Output the (X, Y) coordinate of the center of the cell containing the given text.  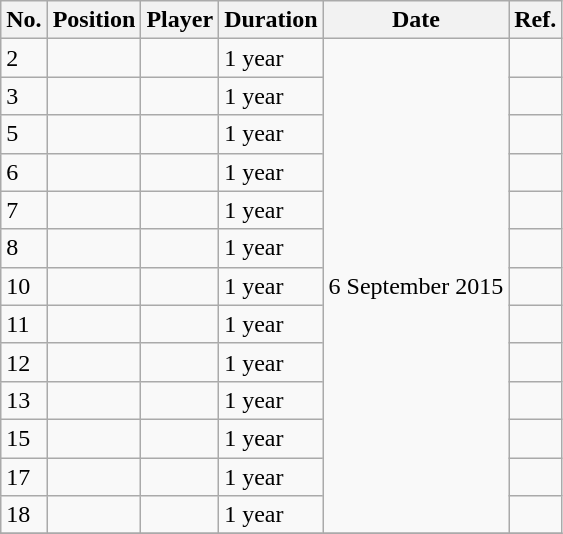
No. (24, 20)
Ref. (536, 20)
10 (24, 286)
15 (24, 438)
18 (24, 515)
Position (94, 20)
17 (24, 477)
6 (24, 172)
2 (24, 58)
7 (24, 210)
12 (24, 362)
11 (24, 324)
Duration (271, 20)
3 (24, 96)
8 (24, 248)
Date (416, 20)
Player (180, 20)
13 (24, 400)
6 September 2015 (416, 286)
5 (24, 134)
